Search for the cell housing the specified text and yield its (x, y) center coordinate. 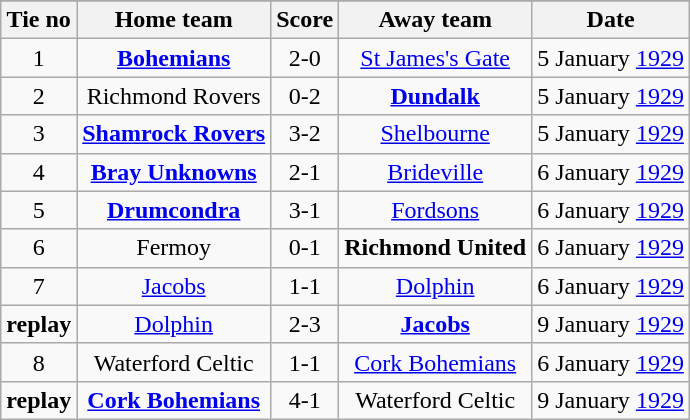
St James's Gate (436, 58)
3 (39, 134)
Shelbourne (436, 134)
3-1 (305, 210)
Richmond Rovers (174, 96)
Drumcondra (174, 210)
Away team (436, 20)
Shamrock Rovers (174, 134)
2-1 (305, 172)
Dundalk (436, 96)
1 (39, 58)
Richmond United (436, 248)
7 (39, 286)
8 (39, 362)
5 (39, 210)
2-0 (305, 58)
Tie no (39, 20)
4-1 (305, 400)
Fermoy (174, 248)
Bohemians (174, 58)
3-2 (305, 134)
Home team (174, 20)
Date (611, 20)
Fordsons (436, 210)
Bray Unknowns (174, 172)
Score (305, 20)
0-1 (305, 248)
2-3 (305, 324)
2 (39, 96)
4 (39, 172)
6 (39, 248)
0-2 (305, 96)
Brideville (436, 172)
